Scan for the cell matching the given text and deliver its (X, Y) coordinate at center. 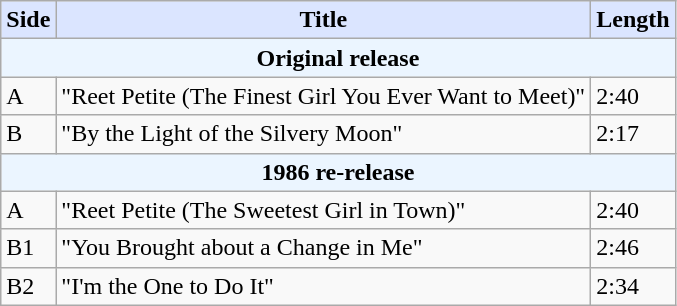
Side (28, 20)
"I'm the One to Do It" (324, 286)
Length (633, 20)
"You Brought about a Change in Me" (324, 248)
B1 (28, 248)
1986 re-release (338, 172)
2:34 (633, 286)
"Reet Petite (The Sweetest Girl in Town)" (324, 210)
2:46 (633, 248)
B (28, 134)
"Reet Petite (The Finest Girl You Ever Want to Meet)" (324, 96)
2:17 (633, 134)
Title (324, 20)
"By the Light of the Silvery Moon" (324, 134)
B2 (28, 286)
Original release (338, 58)
